Detect which cell encompasses the target text, then output its [X, Y] center coordinate. 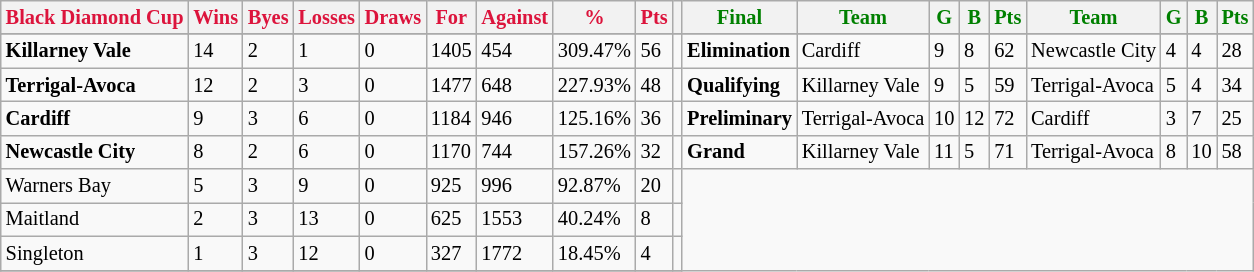
Grand [740, 152]
36 [654, 118]
13 [326, 219]
Final [740, 17]
92.87% [594, 186]
72 [1008, 118]
648 [514, 85]
996 [514, 186]
58 [1236, 152]
Byes [268, 17]
71 [1008, 152]
Black Diamond Cup [95, 17]
For [451, 17]
625 [451, 219]
34 [1236, 85]
125.16% [594, 118]
48 [654, 85]
7 [1201, 118]
Draws [393, 17]
Singleton [95, 253]
56 [654, 51]
744 [514, 152]
1772 [514, 253]
20 [654, 186]
157.26% [594, 152]
925 [451, 186]
11 [944, 152]
327 [451, 253]
Wins [216, 17]
227.93% [594, 85]
1405 [451, 51]
28 [1236, 51]
Preliminary [740, 118]
946 [514, 118]
454 [514, 51]
% [594, 17]
1477 [451, 85]
18.45% [594, 253]
1184 [451, 118]
32 [654, 152]
Warners Bay [95, 186]
Against [514, 17]
1553 [514, 219]
Qualifying [740, 85]
59 [1008, 85]
Losses [326, 17]
Maitland [95, 219]
40.24% [594, 219]
14 [216, 51]
309.47% [594, 51]
1170 [451, 152]
25 [1236, 118]
Elimination [740, 51]
62 [1008, 51]
